Search for the cell housing the specified text and yield its [x, y] center coordinate. 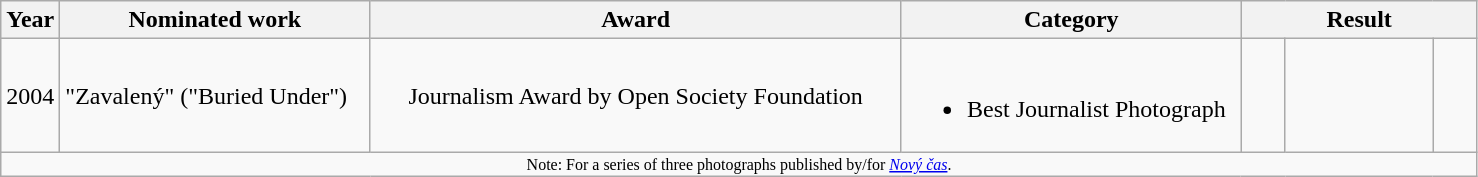
Nominated work [215, 20]
Award [636, 20]
Note: For a series of three photographs published by/for Nový čas. [740, 164]
Year [30, 20]
2004 [30, 96]
Category [1071, 20]
"Zavalený" ("Buried Under") [215, 96]
Journalism Award by Open Society Foundation [636, 96]
Best Journalist Photograph [1071, 96]
Result [1359, 20]
